Extract the [X, Y] coordinate from the center of the cell holding the provided text.  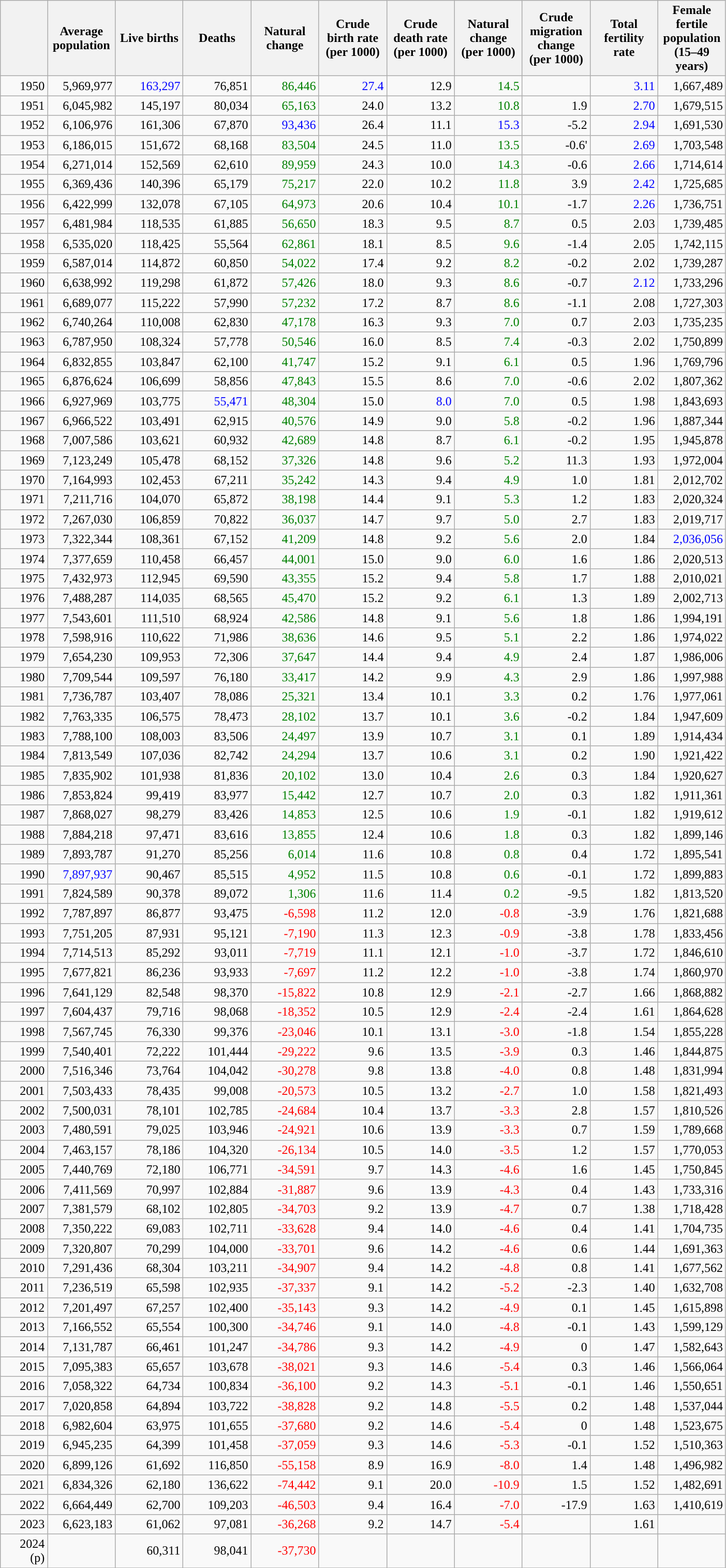
66,457 [217, 559]
-10.9 [488, 1485]
1,742,115 [691, 243]
-4.3 [488, 1189]
Female fertile population (15–49 years) [691, 38]
6,045,982 [82, 106]
1997 [24, 1012]
6,832,855 [82, 362]
28,102 [285, 716]
7.4 [488, 342]
68,924 [217, 618]
1,868,882 [691, 992]
64,894 [149, 1406]
83,506 [217, 736]
7,267,030 [82, 519]
2.05 [624, 243]
43,355 [285, 578]
5.2 [488, 460]
78,186 [149, 1150]
-38,021 [285, 1367]
11.0 [420, 145]
-46,503 [285, 1504]
-37,059 [285, 1445]
2024 (p) [24, 1551]
99,419 [149, 795]
1.54 [624, 1032]
72,306 [217, 657]
6,876,624 [82, 382]
69,083 [149, 1228]
61,692 [149, 1465]
98,041 [217, 1551]
62,180 [149, 1485]
1,677,562 [691, 1268]
9.8 [353, 1071]
-3.0 [488, 1032]
103,621 [149, 441]
1,725,685 [691, 184]
7,463,157 [82, 1150]
70,822 [217, 519]
1,807,362 [691, 382]
57,426 [285, 283]
41,747 [285, 362]
1.93 [624, 460]
100,834 [217, 1386]
2000 [24, 1071]
103,847 [149, 362]
18.3 [353, 224]
118,535 [149, 224]
1,977,061 [691, 697]
1,887,344 [691, 421]
1.88 [624, 578]
61,885 [217, 224]
7,516,346 [82, 1071]
1,821,493 [691, 1091]
7,432,973 [82, 578]
-17.9 [556, 1504]
1990 [24, 874]
101,655 [217, 1426]
16.9 [420, 1465]
102,453 [149, 480]
1995 [24, 973]
1,496,982 [691, 1465]
1986 [24, 795]
-34,746 [285, 1327]
6,369,436 [82, 184]
105,478 [149, 460]
2008 [24, 1228]
119,298 [149, 283]
7,598,916 [82, 638]
-2.3 [556, 1288]
106,575 [149, 716]
109,953 [149, 657]
73,764 [149, 1071]
7,007,586 [82, 441]
1,899,146 [691, 834]
Crude death rate (per 1000) [420, 38]
1,920,627 [691, 775]
4,952 [285, 874]
101,444 [217, 1051]
2.69 [624, 145]
7,411,569 [82, 1189]
99,376 [217, 1032]
1,704,735 [691, 1228]
2.94 [624, 125]
7,236,519 [82, 1288]
1994 [24, 953]
1.4 [556, 1465]
7,787,897 [82, 913]
1987 [24, 815]
2.2 [556, 638]
-37,337 [285, 1288]
18.0 [353, 283]
56,650 [285, 224]
1,482,691 [691, 1485]
6,664,449 [82, 1504]
Average population [82, 38]
62,100 [217, 362]
109,597 [149, 677]
79,025 [149, 1130]
2015 [24, 1367]
79,716 [149, 1012]
67,152 [217, 539]
7,503,433 [82, 1091]
104,042 [217, 1071]
-7.0 [488, 1504]
140,396 [149, 184]
-31,887 [285, 1189]
42,586 [285, 618]
7,058,322 [82, 1386]
Natural change (per 1000) [488, 38]
2.8 [556, 1110]
1.40 [624, 1288]
38,198 [285, 500]
64,399 [149, 1445]
72,222 [149, 1051]
93,475 [217, 913]
1963 [24, 342]
68,152 [217, 460]
67,257 [149, 1308]
7,763,335 [82, 716]
8.0 [420, 401]
2,020,324 [691, 500]
1,921,422 [691, 756]
1958 [24, 243]
1989 [24, 854]
-37,680 [285, 1426]
-24,921 [285, 1130]
Crude migration change (per 1000) [556, 38]
116,850 [217, 1465]
90,378 [149, 893]
1978 [24, 638]
-35,143 [285, 1308]
20.0 [420, 1485]
67,211 [217, 480]
1,997,988 [691, 677]
1,582,643 [691, 1347]
100,300 [217, 1327]
40,576 [285, 421]
-0.8 [488, 913]
1,947,609 [691, 716]
57,778 [217, 342]
78,473 [217, 716]
63,975 [149, 1426]
1.90 [624, 756]
7,020,858 [82, 1406]
1,703,548 [691, 145]
102,711 [217, 1228]
1,895,541 [691, 854]
27.4 [353, 86]
1.38 [624, 1209]
2.12 [624, 283]
1,855,228 [691, 1032]
2019 [24, 1445]
-7,719 [285, 953]
1.59 [624, 1130]
7,654,230 [82, 657]
93,011 [217, 953]
86,877 [149, 913]
37,647 [285, 657]
65,598 [149, 1288]
1977 [24, 618]
7,897,937 [82, 874]
103,722 [217, 1406]
65,872 [217, 500]
62,830 [217, 323]
2022 [24, 1504]
1.87 [624, 657]
-4.0 [488, 1071]
7,164,993 [82, 480]
22.0 [353, 184]
-0.6' [556, 145]
15,442 [285, 795]
102,935 [217, 1288]
11.4 [420, 893]
-55,158 [285, 1465]
98,279 [149, 815]
1,667,489 [691, 86]
1954 [24, 165]
1,846,610 [691, 953]
1,831,994 [691, 1071]
101,247 [217, 1347]
57,990 [217, 303]
103,946 [217, 1130]
1,550,651 [691, 1386]
62,700 [149, 1504]
2005 [24, 1169]
1,821,688 [691, 913]
1,510,363 [691, 1445]
7,641,129 [82, 992]
11.8 [488, 184]
108,324 [149, 342]
2003 [24, 1130]
-33,628 [285, 1228]
78,101 [149, 1110]
41,209 [285, 539]
152,569 [149, 165]
1981 [24, 697]
1,714,614 [691, 165]
6,638,992 [82, 283]
55,564 [217, 243]
1,727,303 [691, 303]
1,306 [285, 893]
1969 [24, 460]
78,435 [149, 1091]
93,436 [285, 125]
7,835,902 [82, 775]
2018 [24, 1426]
2013 [24, 1327]
-0.9 [488, 933]
58,856 [217, 382]
68,565 [217, 598]
7,714,513 [82, 953]
1985 [24, 775]
1951 [24, 106]
86,236 [149, 973]
60,932 [217, 441]
1,735,235 [691, 323]
-34,907 [285, 1268]
61,872 [217, 283]
85,292 [149, 953]
24.0 [353, 106]
45,470 [285, 598]
65,554 [149, 1327]
-18,352 [285, 1012]
6,535,020 [82, 243]
1.58 [624, 1091]
97,471 [149, 834]
8.2 [488, 263]
111,510 [149, 618]
2010 [24, 1268]
1980 [24, 677]
7,736,787 [82, 697]
7,604,437 [82, 1012]
16.4 [420, 1504]
7,201,497 [82, 1308]
2017 [24, 1406]
7,211,716 [82, 500]
26.4 [353, 125]
67,870 [217, 125]
-1.8 [556, 1032]
109,203 [217, 1504]
2023 [24, 1524]
12.3 [420, 933]
61,062 [149, 1524]
2011 [24, 1288]
1988 [24, 834]
132,078 [149, 204]
1.78 [624, 933]
70,997 [149, 1189]
98,068 [217, 1012]
17.2 [353, 303]
95,121 [217, 933]
-5.3 [488, 1445]
1976 [24, 598]
163,297 [149, 86]
103,678 [217, 1367]
2014 [24, 1347]
1984 [24, 756]
15.3 [488, 125]
-7,190 [285, 933]
103,211 [217, 1268]
6,966,522 [82, 421]
1,986,006 [691, 657]
1.81 [624, 480]
7,291,436 [82, 1268]
1,537,044 [691, 1406]
2006 [24, 1189]
7,123,249 [82, 460]
1,770,053 [691, 1150]
1.7 [556, 578]
Total fertility rate [624, 38]
2.6 [488, 775]
10.2 [420, 184]
1971 [24, 500]
62,861 [285, 243]
1,566,064 [691, 1367]
2.70 [624, 106]
12.5 [353, 815]
5,969,977 [82, 86]
72,180 [149, 1169]
-7,697 [285, 973]
2009 [24, 1248]
1953 [24, 145]
-33,701 [285, 1248]
8.9 [353, 1465]
3.6 [488, 716]
24,497 [285, 736]
2020 [24, 1465]
104,000 [217, 1248]
1964 [24, 362]
1.44 [624, 1248]
-4.7 [488, 1209]
6,481,984 [82, 224]
6,106,976 [82, 125]
-34,703 [285, 1209]
9.9 [420, 677]
85,515 [217, 874]
99,008 [217, 1091]
102,785 [217, 1110]
1,769,796 [691, 362]
12.4 [353, 834]
7,322,344 [82, 539]
1957 [24, 224]
106,859 [149, 519]
1,919,612 [691, 815]
1,833,456 [691, 933]
13,855 [285, 834]
7,709,544 [82, 677]
24,294 [285, 756]
6,945,235 [82, 1445]
1,615,898 [691, 1308]
1,632,708 [691, 1288]
104,320 [217, 1150]
57,232 [285, 303]
7,813,549 [82, 756]
68,102 [149, 1209]
1,945,878 [691, 441]
5.0 [488, 519]
60,311 [149, 1551]
1999 [24, 1051]
-34,591 [285, 1169]
71,986 [217, 638]
38,636 [285, 638]
1,843,693 [691, 401]
20,102 [285, 775]
1966 [24, 401]
7,543,601 [82, 618]
91,270 [149, 854]
65,657 [149, 1367]
102,400 [217, 1308]
7,350,222 [82, 1228]
89,959 [285, 165]
6,271,014 [82, 165]
1,750,899 [691, 342]
-0.3 [556, 342]
1998 [24, 1032]
2,012,702 [691, 480]
1,899,883 [691, 874]
44,001 [285, 559]
7,500,031 [82, 1110]
6.0 [488, 559]
114,035 [149, 598]
62,610 [217, 165]
-5.5 [488, 1406]
3.11 [624, 86]
1992 [24, 913]
1960 [24, 283]
1,994,191 [691, 618]
14.5 [488, 86]
-26,134 [285, 1150]
82,548 [149, 992]
33,417 [285, 677]
5.1 [488, 638]
2002 [24, 1110]
2012 [24, 1308]
1,972,004 [691, 460]
-3.5 [488, 1150]
Natural change [285, 38]
15.5 [353, 382]
161,306 [149, 125]
1,523,675 [691, 1426]
-36,268 [285, 1524]
62,915 [217, 421]
16.0 [353, 342]
-9.5 [556, 893]
2,036,056 [691, 539]
145,197 [149, 106]
82,742 [217, 756]
-38,828 [285, 1406]
36,037 [285, 519]
7,824,589 [82, 893]
65,163 [285, 106]
1,691,363 [691, 1248]
2.08 [624, 303]
1993 [24, 933]
97,081 [217, 1524]
6,740,264 [82, 323]
6,899,126 [82, 1465]
87,931 [149, 933]
12.7 [353, 795]
47,178 [285, 323]
1,750,845 [691, 1169]
118,425 [149, 243]
7,853,824 [82, 795]
6,422,999 [82, 204]
1975 [24, 578]
6,689,077 [82, 303]
2,020,513 [691, 559]
-74,442 [285, 1485]
1962 [24, 323]
2007 [24, 1209]
68,168 [217, 145]
101,938 [149, 775]
151,672 [149, 145]
103,407 [149, 697]
1,813,520 [691, 893]
7,868,027 [82, 815]
3.3 [488, 697]
2.9 [556, 677]
10.0 [420, 165]
1.74 [624, 973]
16.3 [353, 323]
102,884 [217, 1189]
1,739,485 [691, 224]
17.4 [353, 263]
108,003 [149, 736]
110,008 [149, 323]
-3.7 [556, 953]
2,002,713 [691, 598]
7,488,287 [82, 598]
83,426 [217, 815]
-36,100 [285, 1386]
1974 [24, 559]
2.26 [624, 204]
83,504 [285, 145]
24.3 [353, 165]
78,086 [217, 697]
6,623,183 [82, 1524]
110,458 [149, 559]
1961 [24, 303]
24.5 [353, 145]
1956 [24, 204]
93,933 [217, 973]
47,843 [285, 382]
35,242 [285, 480]
6,587,014 [82, 263]
1,914,434 [691, 736]
25,321 [285, 697]
13.0 [353, 775]
66,461 [149, 1347]
1959 [24, 263]
-6,598 [285, 913]
12.0 [420, 913]
7,567,745 [82, 1032]
67,105 [217, 204]
7,540,401 [82, 1051]
1,599,129 [691, 1327]
50,546 [285, 342]
55,471 [217, 401]
2016 [24, 1386]
Live births [149, 38]
98,370 [217, 992]
1,911,361 [691, 795]
-0.7 [556, 283]
3.9 [556, 184]
1.3 [556, 598]
7,440,769 [82, 1169]
54,022 [285, 263]
12.1 [420, 953]
2004 [24, 1150]
103,491 [149, 421]
1,410,619 [691, 1504]
83,616 [217, 834]
-15,822 [285, 992]
69,590 [217, 578]
11.5 [353, 874]
60,850 [217, 263]
2,019,717 [691, 519]
1.47 [624, 1347]
18.1 [353, 243]
2,010,021 [691, 578]
106,699 [149, 382]
115,222 [149, 303]
2001 [24, 1091]
89,072 [217, 893]
110,622 [149, 638]
70,299 [149, 1248]
1.98 [624, 401]
106,771 [217, 1169]
-8.0 [488, 1465]
7,893,787 [82, 854]
76,851 [217, 86]
81,836 [217, 775]
80,034 [217, 106]
7,131,787 [82, 1347]
1,860,970 [691, 973]
-34,786 [285, 1347]
1.63 [624, 1504]
114,872 [149, 263]
1.66 [624, 992]
7,884,218 [82, 834]
-5.1 [488, 1386]
1983 [24, 736]
1,739,287 [691, 263]
1979 [24, 657]
7,381,579 [82, 1209]
2021 [24, 1485]
1965 [24, 382]
12.2 [420, 973]
107,036 [149, 756]
-1.1 [556, 303]
1972 [24, 519]
7,095,383 [82, 1367]
76,330 [149, 1032]
7,788,100 [82, 736]
6,186,015 [82, 145]
7,751,205 [82, 933]
37,326 [285, 460]
102,805 [217, 1209]
112,945 [149, 578]
64,973 [285, 204]
103,775 [149, 401]
1,844,875 [691, 1051]
13.8 [420, 1071]
48,304 [285, 401]
1996 [24, 992]
1,864,628 [691, 1012]
1,733,316 [691, 1189]
1.95 [624, 441]
136,622 [217, 1485]
65,179 [217, 184]
Crude birth rate (per 1000) [353, 38]
1982 [24, 716]
1991 [24, 893]
1,810,526 [691, 1110]
1970 [24, 480]
6,927,969 [82, 401]
1,789,668 [691, 1130]
-1.4 [556, 243]
13.1 [420, 1032]
-1.7 [556, 204]
6,982,604 [82, 1426]
1968 [24, 441]
104,070 [149, 500]
1,974,022 [691, 638]
1,733,296 [691, 283]
90,467 [149, 874]
1950 [24, 86]
6,787,950 [82, 342]
-20,573 [285, 1091]
1,718,428 [691, 1209]
1955 [24, 184]
108,361 [149, 539]
-23,046 [285, 1032]
1,691,530 [691, 125]
1,736,751 [691, 204]
75,217 [285, 184]
2.7 [556, 519]
1,679,515 [691, 106]
2.4 [556, 657]
6,834,326 [82, 1485]
83,977 [217, 795]
-2.1 [488, 992]
7,166,552 [82, 1327]
20.6 [353, 204]
7,320,807 [82, 1248]
-24,684 [285, 1110]
64,734 [149, 1386]
-29,222 [285, 1051]
42,689 [285, 441]
68,304 [149, 1268]
1973 [24, 539]
2.66 [624, 165]
2.42 [624, 184]
4.3 [488, 677]
6,014 [285, 854]
7,677,821 [82, 973]
76,180 [217, 677]
13.4 [353, 697]
5.3 [488, 500]
-37,730 [285, 1551]
-30,278 [285, 1071]
14,853 [285, 815]
14.9 [353, 421]
1967 [24, 421]
1952 [24, 125]
Deaths [217, 38]
7,480,591 [82, 1130]
86,446 [285, 86]
85,256 [217, 854]
101,458 [217, 1445]
1.5 [556, 1485]
7,377,659 [82, 559]
